Return the (X, Y) coordinate for the center point of the cell that contains the specified text.  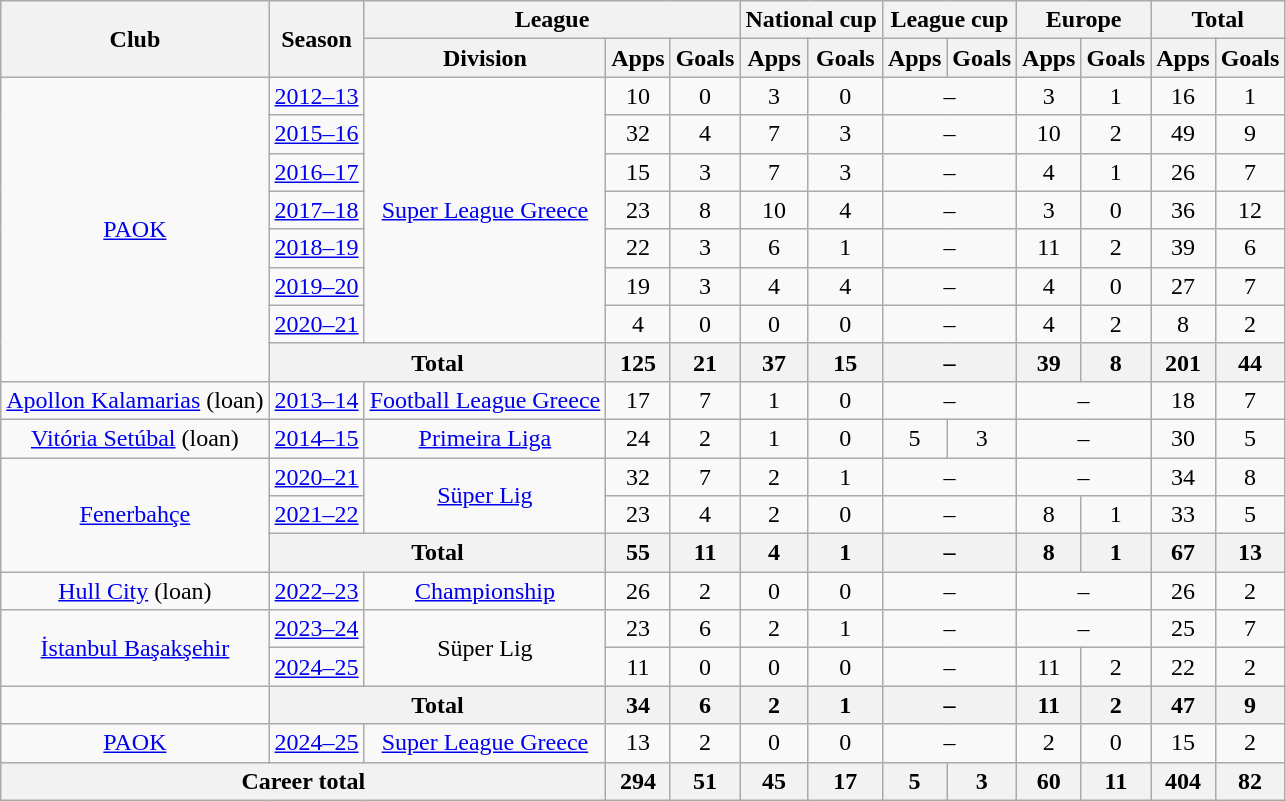
404 (1183, 781)
60 (1049, 781)
Football League Greece (485, 400)
2014–15 (316, 438)
37 (774, 362)
Championship (485, 591)
30 (1183, 438)
2019–20 (316, 286)
İstanbul Başakşehir (135, 648)
2023–24 (316, 629)
16 (1183, 96)
19 (638, 286)
Apollon Kalamarias (loan) (135, 400)
Division (485, 58)
44 (1250, 362)
Career total (304, 781)
2018–19 (316, 248)
2012–13 (316, 96)
Europe (1084, 20)
294 (638, 781)
Season (316, 39)
League (552, 20)
45 (774, 781)
2013–14 (316, 400)
125 (638, 362)
55 (638, 553)
33 (1183, 515)
21 (705, 362)
25 (1183, 629)
49 (1183, 134)
201 (1183, 362)
51 (705, 781)
League cup (949, 20)
67 (1183, 553)
2016–17 (316, 172)
2017–18 (316, 210)
18 (1183, 400)
2022–23 (316, 591)
2021–22 (316, 515)
National cup (811, 20)
12 (1250, 210)
Hull City (loan) (135, 591)
Vitória Setúbal (loan) (135, 438)
47 (1183, 705)
36 (1183, 210)
24 (638, 438)
Primeira Liga (485, 438)
Club (135, 39)
27 (1183, 286)
82 (1250, 781)
Fenerbahçe (135, 515)
2015–16 (316, 134)
